Identify which cell holds the provided text, then report its [X, Y] central coordinate. 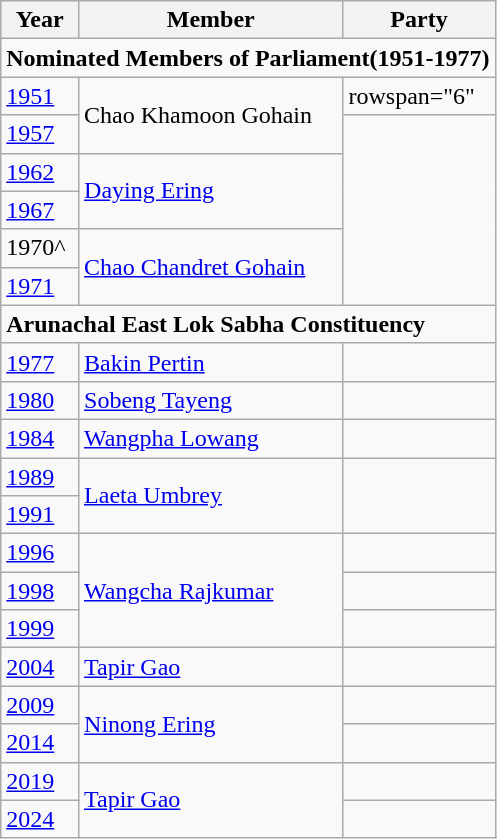
Chao Chandret Gohain [211, 267]
2004 [40, 667]
Daying Ering [211, 191]
1998 [40, 591]
1967 [40, 210]
Wangcha Rajkumar [211, 591]
Party [419, 20]
1984 [40, 438]
Nominated Members of Parliament(1951-1977) [248, 58]
1971 [40, 286]
Laeta Umbrey [211, 496]
1996 [40, 553]
2019 [40, 781]
Member [211, 20]
1980 [40, 400]
Arunachal East Lok Sabha Constituency [248, 324]
Sobeng Tayeng [211, 400]
1970^ [40, 248]
Wangpha Lowang [211, 438]
1999 [40, 629]
Ninong Ering [211, 724]
1989 [40, 477]
1957 [40, 134]
1991 [40, 515]
1977 [40, 362]
Bakin Pertin [211, 362]
Year [40, 20]
2014 [40, 743]
2009 [40, 705]
1951 [40, 96]
rowspan="6" [419, 96]
Chao Khamoon Gohain [211, 115]
1962 [40, 172]
2024 [40, 819]
